Return the (x, y) coordinate for the center point of the cell that contains the specified text.  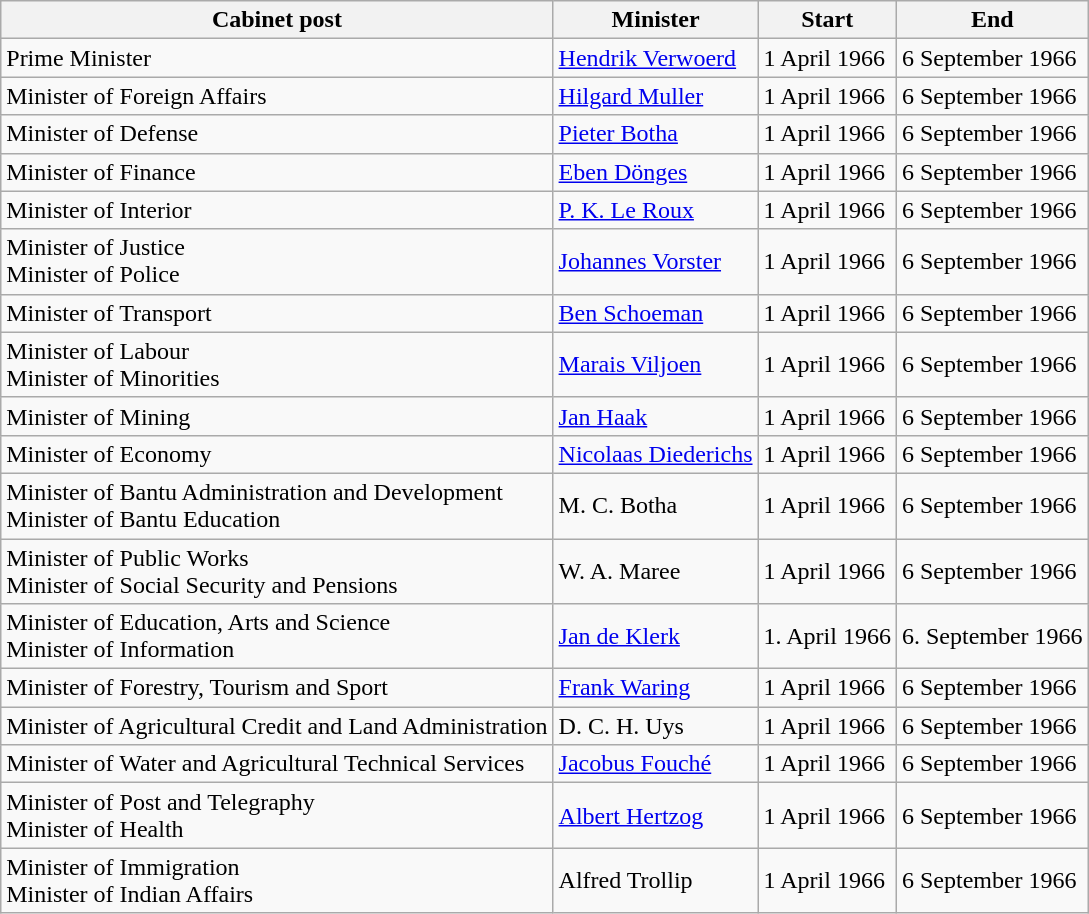
Minister of Transport (277, 313)
Ben Schoeman (656, 313)
Marais Viljoen (656, 364)
6. September 1966 (992, 636)
Minister of Economy (277, 454)
Minister of Finance (277, 172)
Minister of Defense (277, 134)
Jacobus Fouché (656, 764)
Prime Minister (277, 58)
Minister of Forestry, Tourism and Sport (277, 688)
Minister of Foreign Affairs (277, 96)
Minister of ImmigrationMinister of Indian Affairs (277, 880)
Minister of Public WorksMinister of Social Security and Pensions (277, 570)
D. C. H. Uys (656, 726)
Johannes Vorster (656, 262)
Minister of Mining (277, 416)
Start (827, 20)
End (992, 20)
Cabinet post (277, 20)
Nicolaas Diederichs (656, 454)
P. K. Le Roux (656, 210)
W. A. Maree (656, 570)
Minister of JusticeMinister of Police (277, 262)
Alfred Trollip (656, 880)
Minister of Education, Arts and Science Minister of Information (277, 636)
Minister of Water and Agricultural Technical Services (277, 764)
1. April 1966 (827, 636)
Albert Hertzog (656, 816)
Frank Waring (656, 688)
Hendrik Verwoerd (656, 58)
Minister of Post and TelegraphyMinister of Health (277, 816)
M. C. Botha (656, 506)
Minister of Agricultural Credit and Land Administration (277, 726)
Pieter Botha (656, 134)
Jan de Klerk (656, 636)
Hilgard Muller (656, 96)
Minister (656, 20)
Minister of Interior (277, 210)
Minister of LabourMinister of Minorities (277, 364)
Eben Dönges (656, 172)
Minister of Bantu Administration and DevelopmentMinister of Bantu Education (277, 506)
Jan Haak (656, 416)
